Output the (x, y) coordinate of the center of the cell containing the given text.  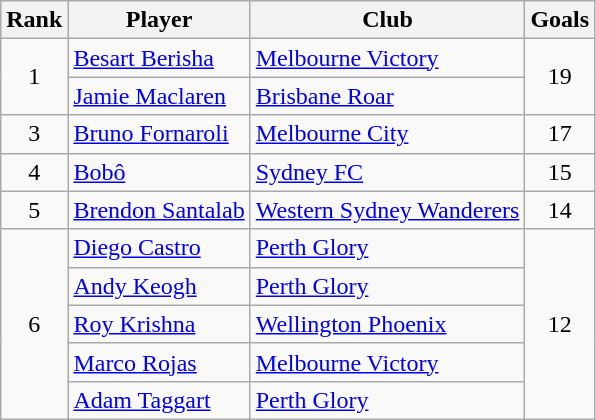
14 (560, 210)
4 (34, 172)
Adam Taggart (159, 400)
Marco Rojas (159, 362)
19 (560, 77)
Brisbane Roar (388, 96)
Bobô (159, 172)
Goals (560, 20)
Jamie Maclaren (159, 96)
Andy Keogh (159, 286)
Player (159, 20)
Brendon Santalab (159, 210)
12 (560, 324)
Rank (34, 20)
17 (560, 134)
15 (560, 172)
3 (34, 134)
Melbourne City (388, 134)
5 (34, 210)
Wellington Phoenix (388, 324)
Western Sydney Wanderers (388, 210)
Club (388, 20)
1 (34, 77)
Diego Castro (159, 248)
Sydney FC (388, 172)
Bruno Fornaroli (159, 134)
Besart Berisha (159, 58)
Roy Krishna (159, 324)
6 (34, 324)
